Capture the cell that displays the provided text and extract its (x, y) central coordinate. 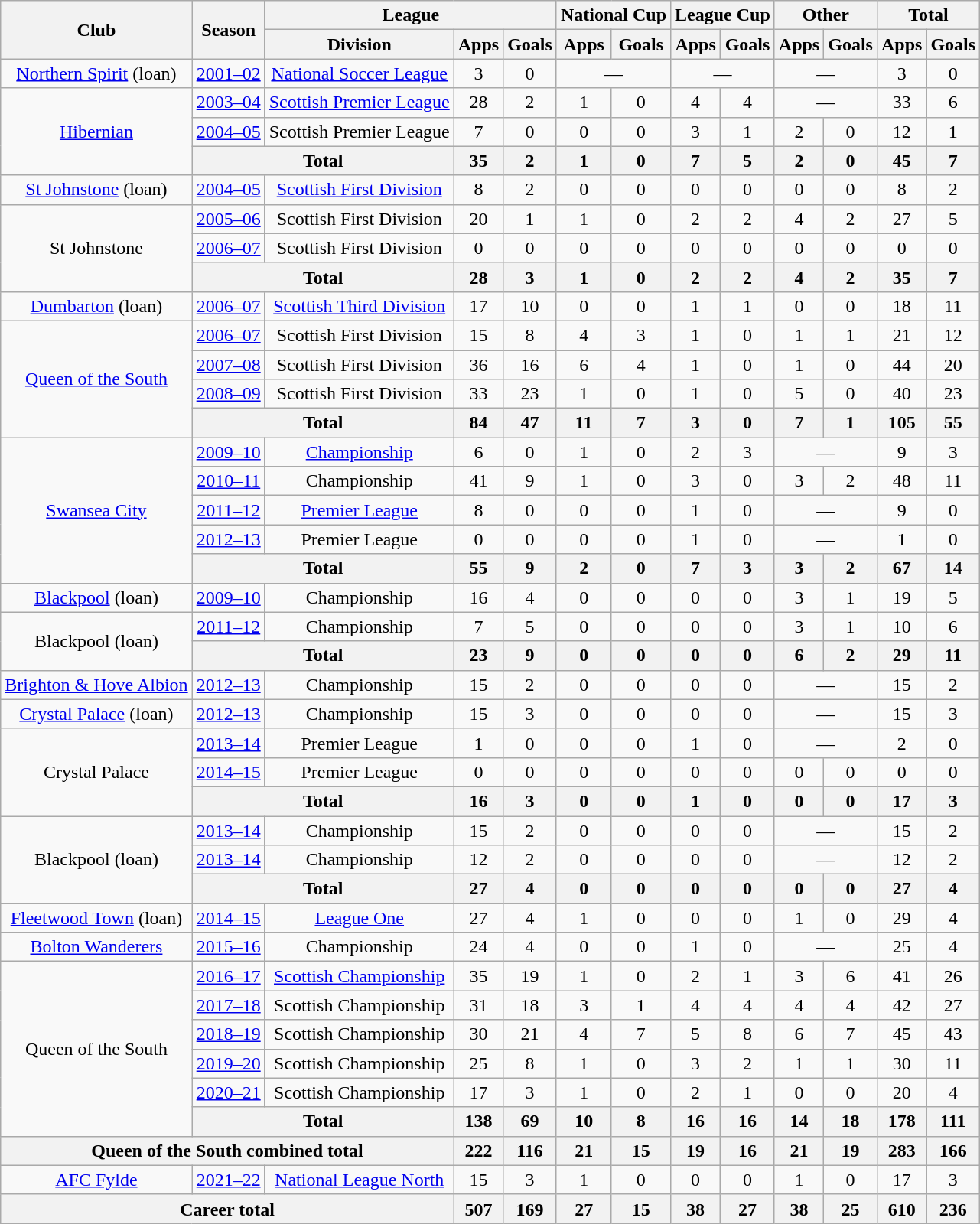
Club (96, 30)
St Johnstone (loan) (96, 190)
31 (478, 1005)
105 (901, 423)
Scottish Third Division (360, 306)
24 (478, 947)
2005–06 (228, 219)
42 (901, 1005)
Hibernian (96, 132)
2017–18 (228, 1005)
84 (478, 423)
Dumbarton (loan) (96, 306)
League (410, 15)
Crystal Palace (loan) (96, 714)
178 (901, 1121)
43 (953, 1034)
League One (360, 918)
2008–09 (228, 394)
National League North (360, 1180)
2019–20 (228, 1063)
169 (530, 1209)
40 (901, 394)
26 (953, 976)
283 (901, 1151)
507 (478, 1209)
47 (530, 423)
National Cup (614, 15)
2020–21 (228, 1092)
69 (530, 1121)
Northern Spirit (loan) (96, 73)
2003–04 (228, 103)
AFC Fylde (96, 1180)
610 (901, 1209)
2001–02 (228, 73)
2016–17 (228, 976)
116 (530, 1151)
Brighton & Hove Albion (96, 685)
2021–22 (228, 1180)
National Soccer League (360, 73)
138 (478, 1121)
Bolton Wanderers (96, 947)
Division (360, 44)
36 (478, 365)
Swansea City (96, 510)
Career total (227, 1209)
222 (478, 1151)
2007–08 (228, 365)
166 (953, 1151)
236 (953, 1209)
111 (953, 1121)
Queen of the South combined total (227, 1151)
Other (825, 15)
48 (901, 481)
Crystal Palace (96, 772)
2015–16 (228, 947)
Season (228, 30)
44 (901, 365)
Fleetwood Town (loan) (96, 918)
League Cup (723, 15)
2018–19 (228, 1034)
2010–11 (228, 481)
St Johnstone (96, 248)
67 (901, 568)
